Search for the cell housing the specified text and yield its (x, y) center coordinate. 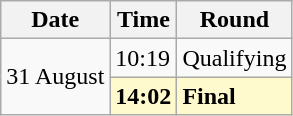
Qualifying (234, 58)
Round (234, 20)
14:02 (144, 96)
Date (56, 20)
Final (234, 96)
10:19 (144, 58)
Time (144, 20)
31 August (56, 77)
